Return the (X, Y) coordinate for the center point of the cell that contains the specified text.  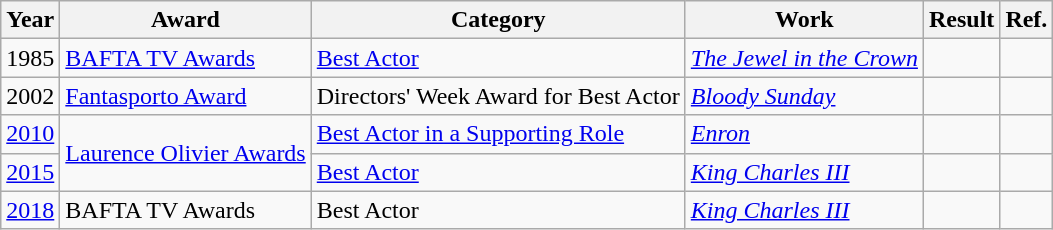
Laurence Olivier Awards (186, 153)
Ref. (1026, 20)
Award (186, 20)
2010 (30, 134)
Year (30, 20)
The Jewel in the Crown (804, 58)
Work (804, 20)
Fantasporto Award (186, 96)
Category (498, 20)
Result (961, 20)
Directors' Week Award for Best Actor (498, 96)
1985 (30, 58)
2002 (30, 96)
Enron (804, 134)
Best Actor in a Supporting Role (498, 134)
Bloody Sunday (804, 96)
2015 (30, 172)
2018 (30, 210)
